Capture the cell that displays the provided text and extract its (X, Y) central coordinate. 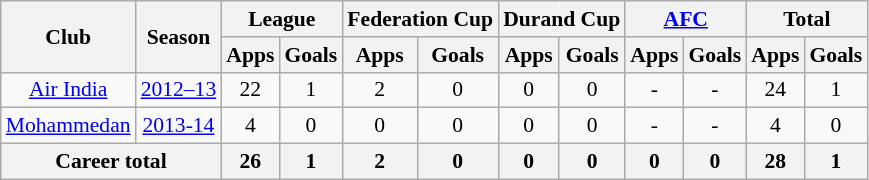
Federation Cup (420, 19)
AFC (686, 19)
Total (806, 19)
2012–13 (179, 90)
2013-14 (179, 126)
Club (68, 36)
22 (250, 90)
League (282, 19)
24 (775, 90)
Mohammedan (68, 126)
28 (775, 162)
Season (179, 36)
Career total (112, 162)
26 (250, 162)
Air India (68, 90)
Durand Cup (562, 19)
